Determine the (X, Y) coordinate at the center of the cell enclosing the given text.  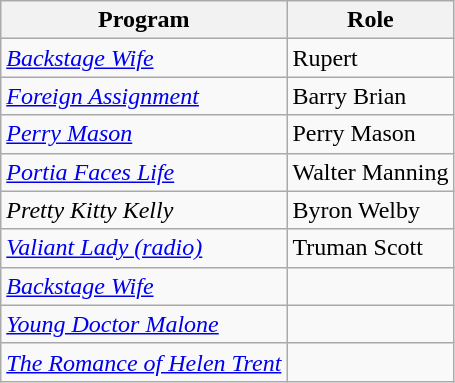
The Romance of Helen Trent (144, 362)
Pretty Kitty Kelly (144, 210)
Barry Brian (370, 96)
Valiant Lady (radio) (144, 248)
Foreign Assignment (144, 96)
Rupert (370, 58)
Byron Welby (370, 210)
Portia Faces Life (144, 172)
Walter Manning (370, 172)
Young Doctor Malone (144, 324)
Role (370, 20)
Truman Scott (370, 248)
Program (144, 20)
